Find where the given text appears and provide that cell's center as (x, y) coordinate. 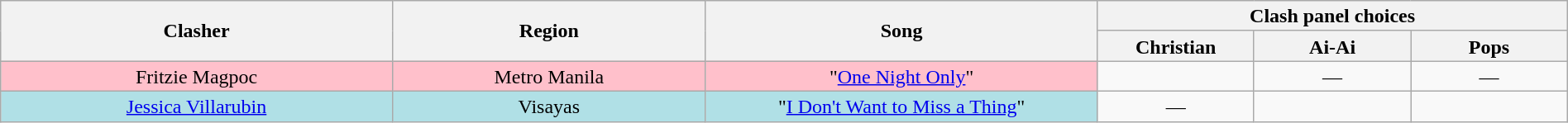
Fritzie Magpoc (197, 76)
"One Night Only" (901, 76)
Christian (1176, 46)
Clasher (197, 31)
Pops (1489, 46)
Metro Manila (549, 76)
Region (549, 31)
Ai-Ai (1331, 46)
Clash panel choices (1332, 17)
Song (901, 31)
Visayas (549, 106)
"I Don't Want to Miss a Thing" (901, 106)
Jessica Villarubin (197, 106)
